Output the (x, y) coordinate of the center of the cell containing the given text.  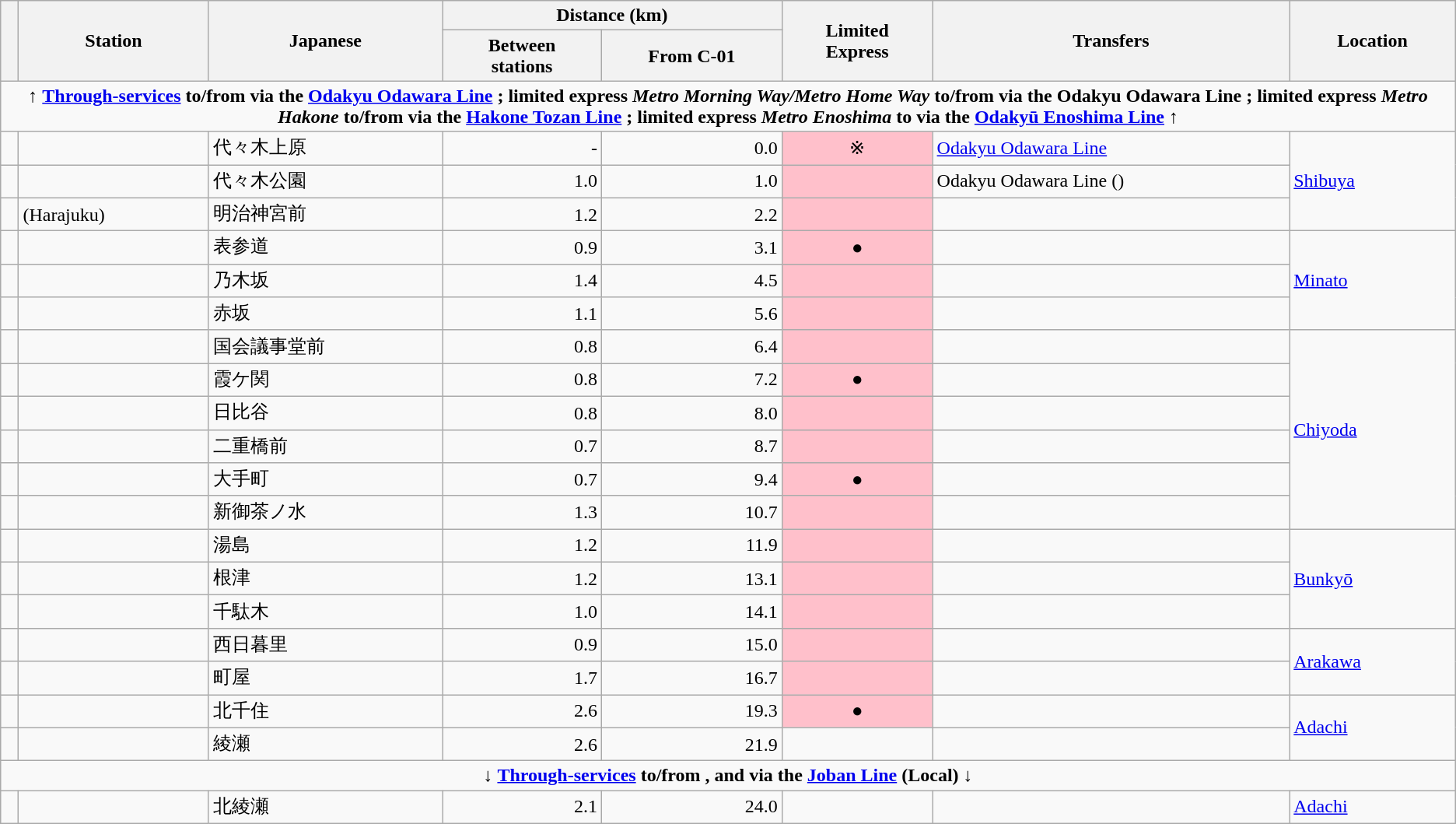
代々木上原 (325, 148)
Transfers (1111, 40)
16.7 (692, 678)
Odakyu Odawara Line (1111, 148)
- (523, 148)
15.0 (692, 644)
赤坂 (325, 314)
千駄木 (325, 612)
1.1 (523, 314)
Location (1373, 40)
2.2 (692, 215)
綾瀬 (325, 744)
西日暮里 (325, 644)
19.3 (692, 711)
(Harajuku) (114, 215)
霞ケ関 (325, 380)
21.9 (692, 744)
Shibuya (1373, 181)
7.2 (692, 380)
大手町 (325, 479)
14.1 (692, 612)
2.1 (523, 808)
明治神宮前 (325, 215)
※ (857, 148)
国会議事堂前 (325, 347)
日比谷 (325, 412)
北千住 (325, 711)
Distance (km) (613, 16)
11.9 (692, 546)
町屋 (325, 678)
3.1 (692, 247)
1.4 (523, 280)
新御茶ノ水 (325, 512)
8.0 (692, 412)
9.4 (692, 479)
根津 (325, 579)
表参道 (325, 247)
乃木坂 (325, 280)
Japanese (325, 40)
5.6 (692, 314)
24.0 (692, 808)
Odakyu Odawara Line () (1111, 182)
湯島 (325, 546)
Betweenstations (523, 56)
代々木公園 (325, 182)
Chiyoda (1373, 430)
13.1 (692, 579)
10.7 (692, 512)
6.4 (692, 347)
1.7 (523, 678)
0.0 (692, 148)
1.3 (523, 512)
Arakawa (1373, 661)
4.5 (692, 280)
二重橋前 (325, 447)
Bunkyō (1373, 579)
LimitedExpress (857, 40)
8.7 (692, 447)
From C-01 (692, 56)
↓ Through-services to/from , and via the Joban Line (Local) ↓ (728, 776)
Station (114, 40)
Minato (1373, 281)
北綾瀬 (325, 808)
